Provide the (X, Y) coordinate of the cell's center where the given text is located.  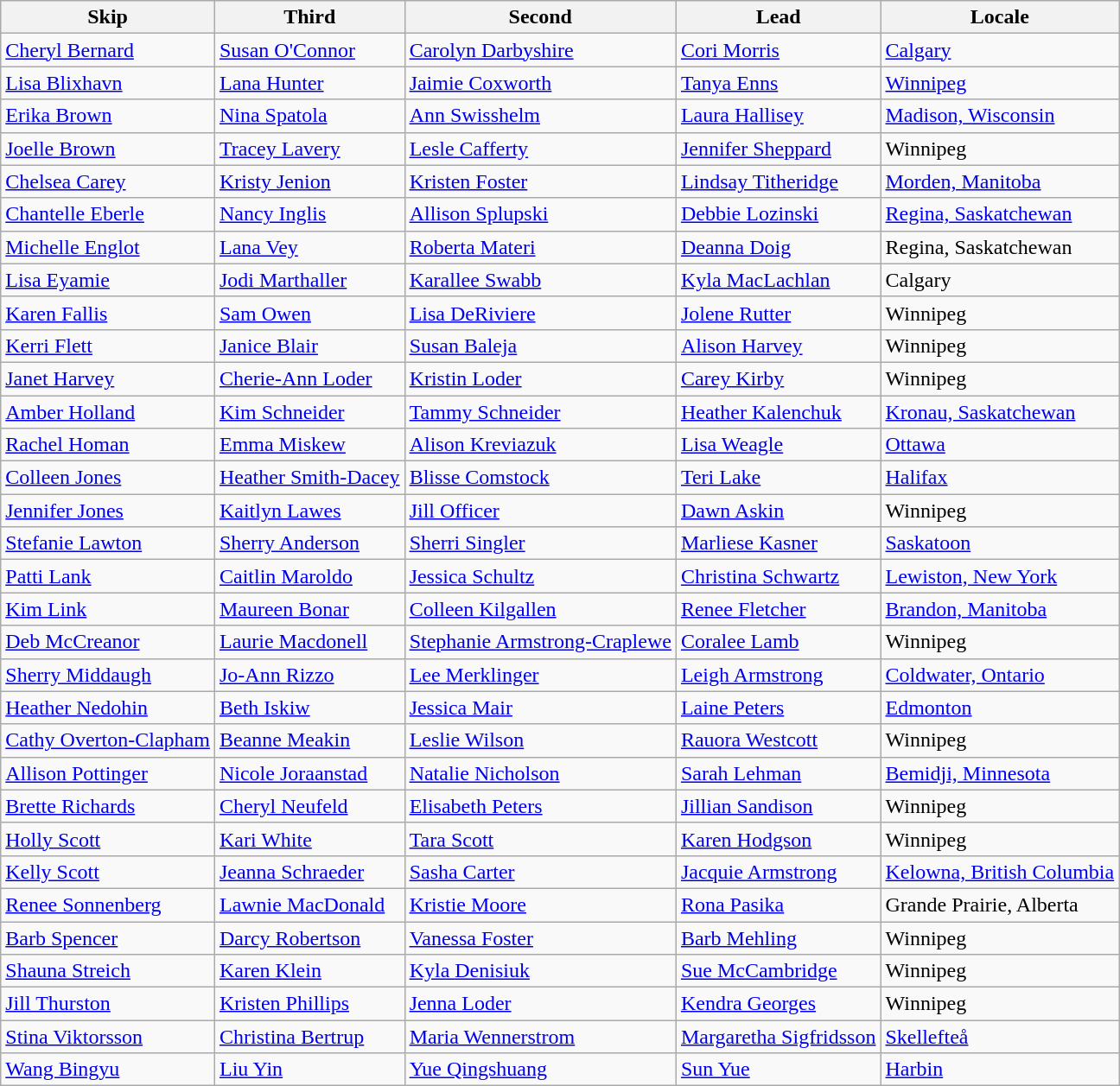
Roberta Materi (540, 247)
Kyla MacLachlan (778, 280)
Kim Link (108, 609)
Beth Iskiw (309, 708)
Margaretha Sigfridsson (778, 1037)
Kerri Flett (108, 346)
Rauora Westcott (778, 740)
Barb Mehling (778, 937)
Amber Holland (108, 412)
Joelle Brown (108, 149)
Kristie Moore (540, 905)
Laura Hallisey (778, 116)
Chelsea Carey (108, 181)
Cheryl Neufeld (309, 806)
Maureen Bonar (309, 609)
Jo-Ann Rizzo (309, 675)
Elisabeth Peters (540, 806)
Nina Spatola (309, 116)
Kronau, Saskatchewan (1000, 412)
Renee Sonnenberg (108, 905)
Jeanna Schraeder (309, 872)
Stina Viktorsson (108, 1037)
Lawnie MacDonald (309, 905)
Allison Splupski (540, 214)
Alison Kreviazuk (540, 445)
Jodi Marthaller (309, 280)
Lesle Cafferty (540, 149)
Heather Nedohin (108, 708)
Cherie-Ann Loder (309, 378)
Deanna Doig (778, 247)
Jessica Mair (540, 708)
Ottawa (1000, 445)
Leslie Wilson (540, 740)
Dawn Askin (778, 511)
Caitlin Maroldo (309, 576)
Karallee Swabb (540, 280)
Patti Lank (108, 576)
Tara Scott (540, 839)
Deb McCreanor (108, 642)
Kelly Scott (108, 872)
Jillian Sandison (778, 806)
Coldwater, Ontario (1000, 675)
Kristen Phillips (309, 1004)
Marliese Kasner (778, 543)
Sherry Middaugh (108, 675)
Kari White (309, 839)
Sun Yue (778, 1070)
Third (309, 17)
Second (540, 17)
Carolyn Darbyshire (540, 50)
Tanya Enns (778, 83)
Nancy Inglis (309, 214)
Chantelle Eberle (108, 214)
Teri Lake (778, 478)
Karen Fallis (108, 313)
Holly Scott (108, 839)
Cathy Overton-Clapham (108, 740)
Vanessa Foster (540, 937)
Yue Qingshuang (540, 1070)
Carey Kirby (778, 378)
Stefanie Lawton (108, 543)
Sherry Anderson (309, 543)
Janice Blair (309, 346)
Blisse Comstock (540, 478)
Karen Hodgson (778, 839)
Shauna Streich (108, 971)
Kaitlyn Lawes (309, 511)
Colleen Jones (108, 478)
Christina Bertrup (309, 1037)
Jaimie Coxworth (540, 83)
Liu Yin (309, 1070)
Colleen Kilgallen (540, 609)
Skip (108, 17)
Nicole Joraanstad (309, 773)
Kendra Georges (778, 1004)
Lee Merklinger (540, 675)
Kim Schneider (309, 412)
Ann Swisshelm (540, 116)
Lisa DeRiviere (540, 313)
Janet Harvey (108, 378)
Lisa Weagle (778, 445)
Lana Vey (309, 247)
Jill Officer (540, 511)
Natalie Nicholson (540, 773)
Brandon, Manitoba (1000, 609)
Saskatoon (1000, 543)
Leigh Armstrong (778, 675)
Tracey Lavery (309, 149)
Brette Richards (108, 806)
Sarah Lehman (778, 773)
Sue McCambridge (778, 971)
Sherri Singler (540, 543)
Coralee Lamb (778, 642)
Jolene Rutter (778, 313)
Jennifer Jones (108, 511)
Lewiston, New York (1000, 576)
Karen Klein (309, 971)
Michelle Englot (108, 247)
Halifax (1000, 478)
Debbie Lozinski (778, 214)
Lead (778, 17)
Bemidji, Minnesota (1000, 773)
Emma Miskew (309, 445)
Allison Pottinger (108, 773)
Barb Spencer (108, 937)
Cheryl Bernard (108, 50)
Laurie Macdonell (309, 642)
Maria Wennerstrom (540, 1037)
Kristen Foster (540, 181)
Jennifer Sheppard (778, 149)
Darcy Robertson (309, 937)
Renee Fletcher (778, 609)
Laine Peters (778, 708)
Stephanie Armstrong-Craplewe (540, 642)
Morden, Manitoba (1000, 181)
Rona Pasika (778, 905)
Susan Baleja (540, 346)
Lana Hunter (309, 83)
Alison Harvey (778, 346)
Edmonton (1000, 708)
Beanne Meakin (309, 740)
Locale (1000, 17)
Lisa Eyamie (108, 280)
Christina Schwartz (778, 576)
Jessica Schultz (540, 576)
Jill Thurston (108, 1004)
Tammy Schneider (540, 412)
Kristin Loder (540, 378)
Kyla Denisiuk (540, 971)
Heather Smith-Dacey (309, 478)
Rachel Homan (108, 445)
Grande Prairie, Alberta (1000, 905)
Heather Kalenchuk (778, 412)
Wang Bingyu (108, 1070)
Harbin (1000, 1070)
Jacquie Armstrong (778, 872)
Skellefteå (1000, 1037)
Erika Brown (108, 116)
Sam Owen (309, 313)
Madison, Wisconsin (1000, 116)
Lindsay Titheridge (778, 181)
Jenna Loder (540, 1004)
Lisa Blixhavn (108, 83)
Kristy Jenion (309, 181)
Sasha Carter (540, 872)
Kelowna, British Columbia (1000, 872)
Cori Morris (778, 50)
Susan O'Connor (309, 50)
